Locate the cell with the specified text and output its (x, y) center coordinate. 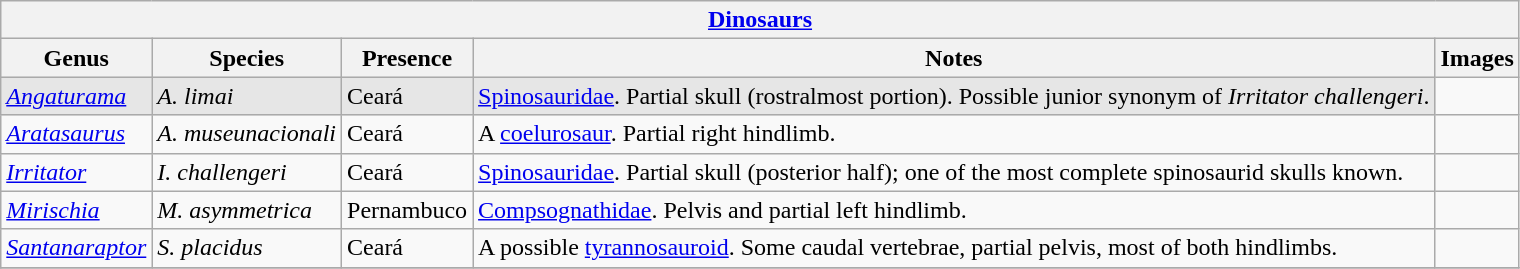
Santanaraptor (76, 248)
Presence (408, 58)
A. museunacionali (247, 134)
Mirischia (76, 210)
Spinosauridae. Partial skull (posterior half); one of the most complete spinosaurid skulls known. (954, 172)
Images (1477, 58)
Spinosauridae. Partial skull (rostralmost portion). Possible junior synonym of Irritator challengeri. (954, 96)
A. limai (247, 96)
Compsognathidae. Pelvis and partial left hindlimb. (954, 210)
S. placidus (247, 248)
Irritator (76, 172)
Angaturama (76, 96)
Species (247, 58)
I. challengeri (247, 172)
M. asymmetrica (247, 210)
A coelurosaur. Partial right hindlimb. (954, 134)
Genus (76, 58)
A possible tyrannosauroid. Some caudal vertebrae, partial pelvis, most of both hindlimbs. (954, 248)
Notes (954, 58)
Dinosaurs (760, 20)
Aratasaurus (76, 134)
Pernambuco (408, 210)
